Capture the cell that displays the provided text and extract its (X, Y) central coordinate. 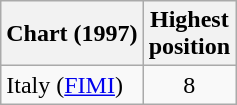
Chart (1997) (72, 34)
Italy (FIMI) (72, 85)
Highestposition (189, 34)
8 (189, 85)
